Detect which cell encompasses the target text, then output its (x, y) center coordinate. 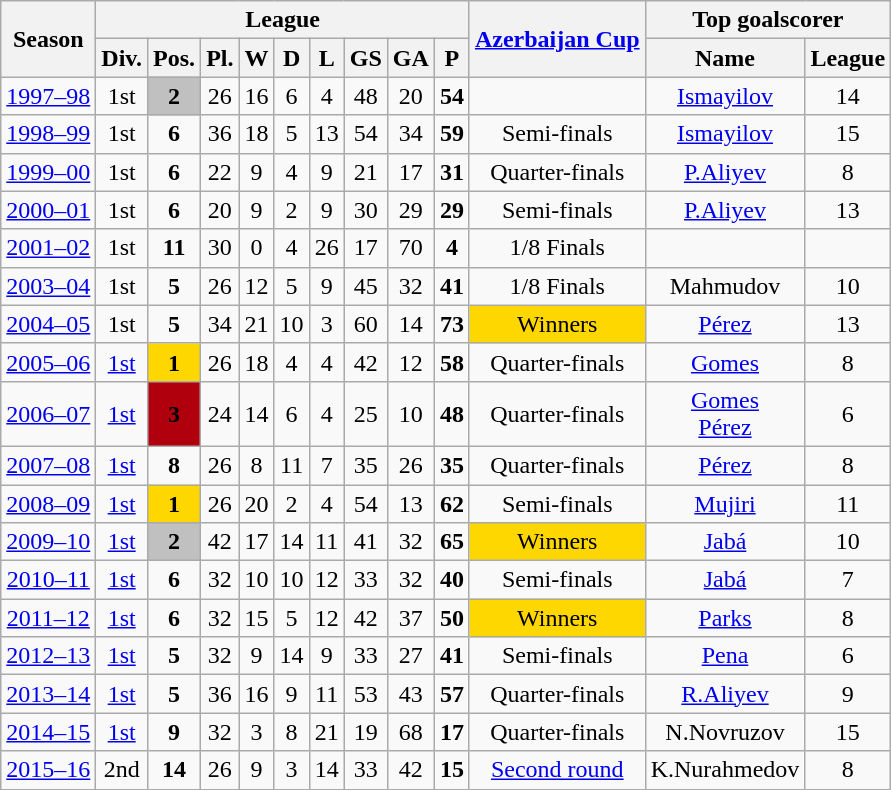
Pos. (174, 58)
Name (725, 58)
65 (452, 542)
2011–12 (48, 618)
22 (220, 172)
Gomes Pérez (725, 414)
Pena (725, 656)
1998–99 (48, 134)
Mujiri (725, 503)
59 (452, 134)
27 (410, 656)
2007–08 (48, 465)
GS (366, 58)
1997–98 (48, 96)
50 (452, 618)
68 (410, 732)
2nd (122, 770)
2003–04 (48, 286)
P (452, 58)
N.Novruzov (725, 732)
53 (366, 694)
2013–14 (48, 694)
Second round (557, 770)
2001–02 (48, 248)
31 (452, 172)
2010–11 (48, 580)
Parks (725, 618)
57 (452, 694)
2014–15 (48, 732)
40 (452, 580)
25 (366, 414)
19 (366, 732)
Mahmudov (725, 286)
K.Nurahmedov (725, 770)
2015–16 (48, 770)
2006–07 (48, 414)
2008–09 (48, 503)
Azerbaijan Cup (557, 39)
60 (366, 324)
D (292, 58)
R.Aliyev (725, 694)
Pl. (220, 58)
Top goalscorer (768, 20)
W (256, 58)
L (326, 58)
1999–00 (48, 172)
Season (48, 39)
24 (220, 414)
2004–05 (48, 324)
37 (410, 618)
2005–06 (48, 362)
62 (452, 503)
Gomes (725, 362)
GA (410, 58)
73 (452, 324)
2009–10 (48, 542)
43 (410, 694)
2000–01 (48, 210)
70 (410, 248)
58 (452, 362)
2012–13 (48, 656)
45 (366, 286)
0 (256, 248)
Div. (122, 58)
